Search for the cell housing the specified text and yield its [x, y] center coordinate. 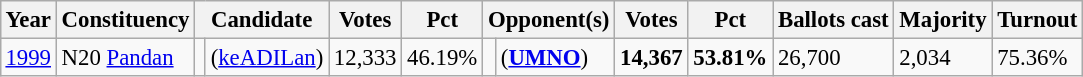
Candidate [262, 20]
Ballots cast [834, 20]
N20 Pandan [125, 57]
Majority [943, 20]
Opponent(s) [549, 20]
Turnout [1038, 20]
53.81% [730, 57]
26,700 [834, 57]
1999 [28, 57]
(UMNO) [556, 57]
12,333 [366, 57]
14,367 [652, 57]
75.36% [1038, 57]
46.19% [442, 57]
Constituency [125, 20]
Year [28, 20]
2,034 [943, 57]
(keADILan) [266, 57]
